Return (x, y) of the center of cell containing provided text 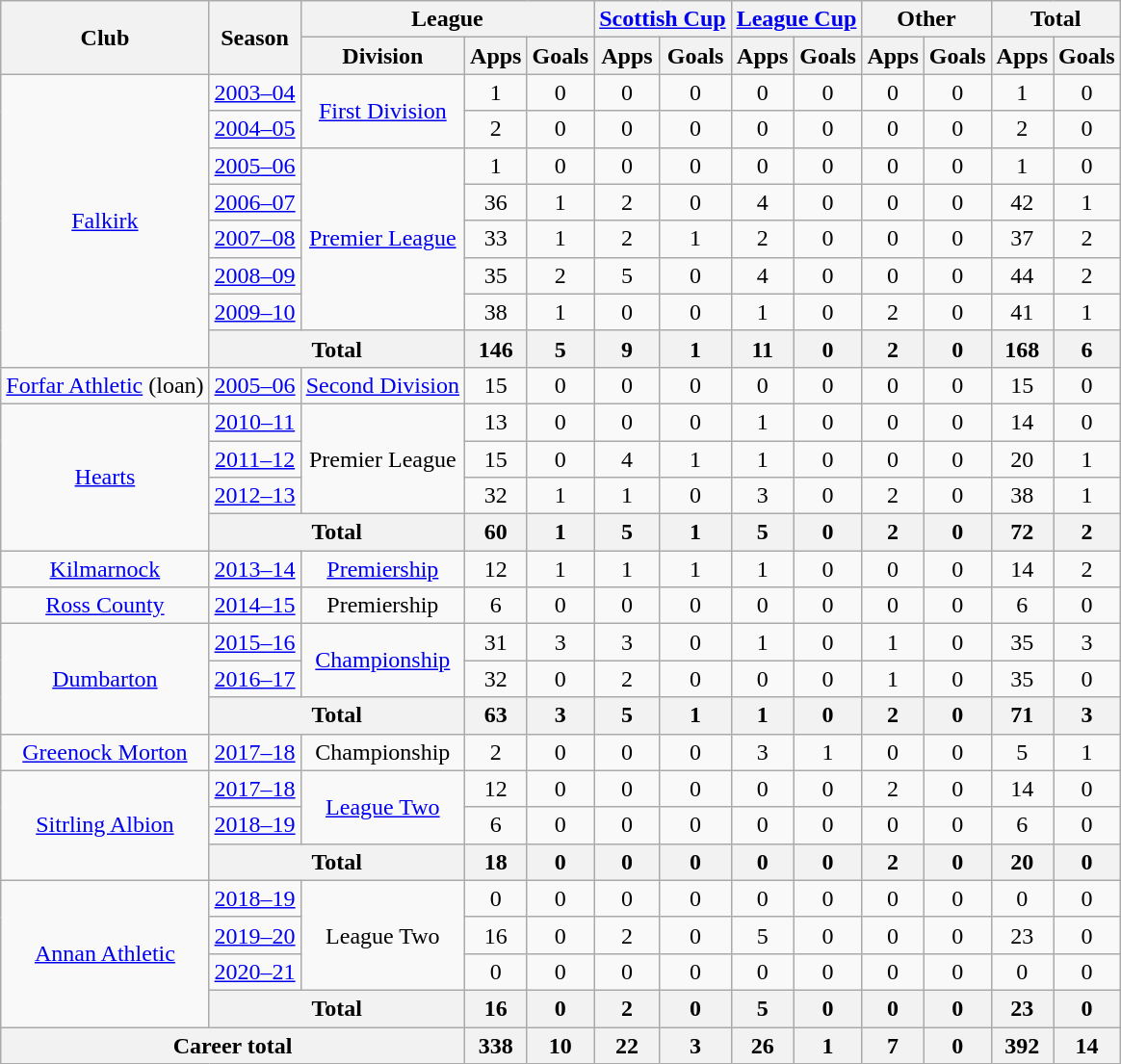
36 (496, 202)
Scottish Cup (663, 19)
2009–10 (254, 312)
Annan Athletic (105, 953)
13 (496, 422)
2003–04 (254, 92)
2007–08 (254, 239)
168 (1022, 349)
2016–17 (254, 679)
Ross County (105, 606)
Greenock Morton (105, 752)
Kilmarnock (105, 569)
Dumbarton (105, 679)
League Cup (796, 19)
31 (496, 642)
Hearts (105, 477)
42 (1022, 202)
Division (382, 56)
2012–13 (254, 496)
Season (254, 38)
Forfar Athletic (loan) (105, 385)
22 (627, 1045)
2008–09 (254, 275)
37 (1022, 239)
2015–16 (254, 642)
63 (496, 715)
18 (496, 862)
2020–21 (254, 972)
Falkirk (105, 221)
Club (105, 38)
7 (893, 1045)
60 (496, 532)
72 (1022, 532)
2014–15 (254, 606)
2011–12 (254, 459)
Career total (233, 1045)
Second Division (382, 385)
146 (496, 349)
44 (1022, 275)
338 (496, 1045)
2006–07 (254, 202)
9 (627, 349)
2013–14 (254, 569)
26 (763, 1045)
11 (763, 349)
First Division (382, 111)
10 (560, 1045)
392 (1022, 1045)
2019–20 (254, 935)
League (447, 19)
Other (926, 19)
Sitrling Albion (105, 825)
71 (1022, 715)
2010–11 (254, 422)
2004–05 (254, 129)
33 (496, 239)
41 (1022, 312)
